Search for the cell housing the specified text and yield its [x, y] center coordinate. 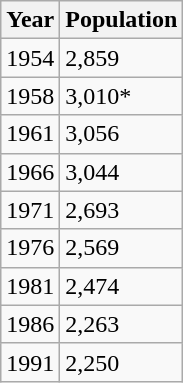
1971 [30, 210]
Year [30, 20]
1981 [30, 286]
2,474 [122, 286]
2,569 [122, 248]
3,010* [122, 96]
3,056 [122, 134]
1986 [30, 324]
Population [122, 20]
2,693 [122, 210]
1966 [30, 172]
2,859 [122, 58]
1954 [30, 58]
1958 [30, 96]
1991 [30, 362]
3,044 [122, 172]
1976 [30, 248]
1961 [30, 134]
2,250 [122, 362]
2,263 [122, 324]
